Return [x, y] of the center of cell containing provided text 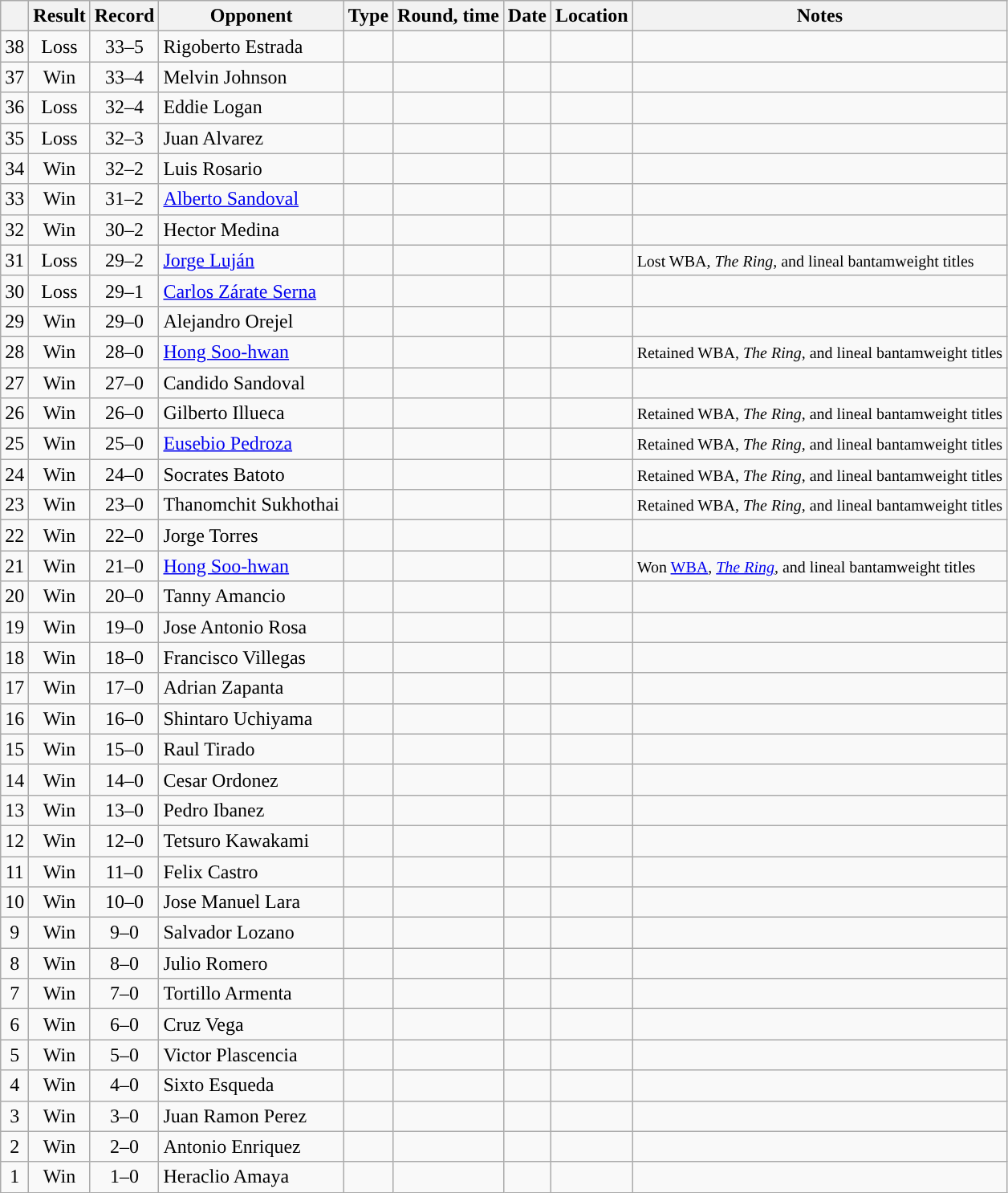
Heraclio Amaya [251, 1177]
9–0 [124, 933]
34 [14, 169]
28 [14, 352]
29 [14, 321]
1 [14, 1177]
32–2 [124, 169]
Francisco Villegas [251, 658]
3 [14, 1116]
18–0 [124, 658]
37 [14, 77]
26 [14, 413]
Opponent [251, 16]
Juan Ramon Perez [251, 1116]
Location [591, 16]
Cesar Ordonez [251, 780]
2–0 [124, 1146]
Socrates Batoto [251, 474]
Alberto Sandoval [251, 199]
Carlos Zárate Serna [251, 291]
Jose Antonio Rosa [251, 627]
Rigoberto Estrada [251, 47]
28–0 [124, 352]
26–0 [124, 413]
20–0 [124, 596]
13 [14, 810]
21 [14, 566]
Eddie Logan [251, 108]
32–3 [124, 138]
23 [14, 505]
Sixto Esqueda [251, 1085]
22 [14, 535]
Lost WBA, The Ring, and lineal bantamweight titles [820, 260]
14–0 [124, 780]
15 [14, 749]
Tanny Amancio [251, 596]
Luis Rosario [251, 169]
16–0 [124, 719]
Raul Tirado [251, 749]
31–2 [124, 199]
10 [14, 902]
3–0 [124, 1116]
11–0 [124, 871]
Shintaro Uchiyama [251, 719]
6 [14, 1024]
Jorge Torres [251, 535]
35 [14, 138]
Victor Plascencia [251, 1055]
Hector Medina [251, 230]
Jose Manuel Lara [251, 902]
27 [14, 383]
12–0 [124, 841]
7–0 [124, 994]
Result [59, 16]
Eusebio Pedroza [251, 444]
Type [368, 16]
Record [124, 16]
33 [14, 199]
Round, time [449, 16]
Felix Castro [251, 871]
36 [14, 108]
15–0 [124, 749]
32–4 [124, 108]
Pedro Ibanez [251, 810]
8 [14, 963]
21–0 [124, 566]
Juan Alvarez [251, 138]
9 [14, 933]
32 [14, 230]
11 [14, 871]
Alejandro Orejel [251, 321]
12 [14, 841]
27–0 [124, 383]
25 [14, 444]
Date [526, 16]
29–1 [124, 291]
30 [14, 291]
1–0 [124, 1177]
29–2 [124, 260]
38 [14, 47]
Notes [820, 16]
33–4 [124, 77]
20 [14, 596]
Candido Sandoval [251, 383]
10–0 [124, 902]
25–0 [124, 444]
24 [14, 474]
Gilberto Illueca [251, 413]
30–2 [124, 230]
4–0 [124, 1085]
Jorge Luján [251, 260]
Thanomchit Sukhothai [251, 505]
22–0 [124, 535]
Tetsuro Kawakami [251, 841]
31 [14, 260]
4 [14, 1085]
19–0 [124, 627]
Tortillo Armenta [251, 994]
Won WBA, The Ring, and lineal bantamweight titles [820, 566]
Cruz Vega [251, 1024]
33–5 [124, 47]
Melvin Johnson [251, 77]
14 [14, 780]
16 [14, 719]
18 [14, 658]
Adrian Zapanta [251, 688]
24–0 [124, 474]
Salvador Lozano [251, 933]
17 [14, 688]
Julio Romero [251, 963]
23–0 [124, 505]
2 [14, 1146]
6–0 [124, 1024]
Antonio Enriquez [251, 1146]
19 [14, 627]
8–0 [124, 963]
13–0 [124, 810]
29–0 [124, 321]
5 [14, 1055]
17–0 [124, 688]
7 [14, 994]
5–0 [124, 1055]
